Determine the [x, y] coordinate at the center of the cell enclosing the given text.  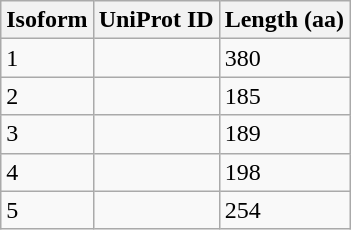
185 [284, 96]
5 [47, 210]
UniProt ID [156, 20]
3 [47, 134]
380 [284, 58]
1 [47, 58]
Isoform [47, 20]
Length (aa) [284, 20]
254 [284, 210]
189 [284, 134]
198 [284, 172]
4 [47, 172]
2 [47, 96]
